Provide the (X, Y) coordinate of the cell's center where the given text is located.  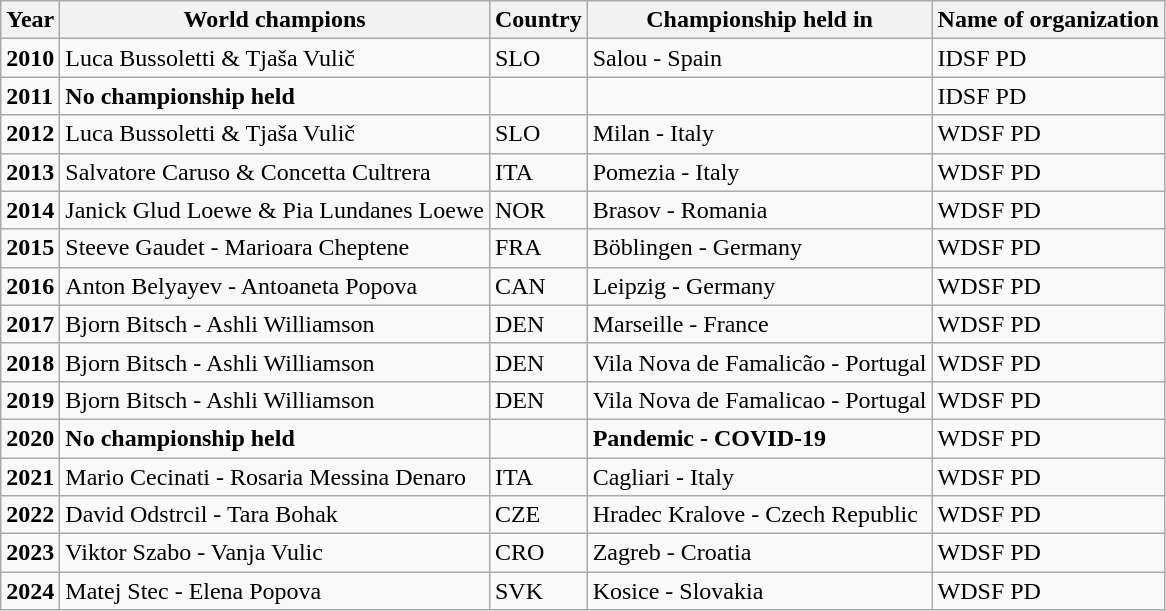
NOR (538, 210)
Anton Belyayev - Antoaneta Popova (275, 286)
2011 (30, 96)
2019 (30, 400)
Böblingen - Germany (760, 248)
2022 (30, 515)
Country (538, 20)
Pomezia - Italy (760, 172)
Cagliari - Italy (760, 477)
Vila Nova de Famalicao - Portugal (760, 400)
David Odstrcil - Tara Bohak (275, 515)
Janick Glud Loewe & Pia Lundanes Loewe (275, 210)
Championship held in (760, 20)
Matej Stec - Elena Popova (275, 591)
Viktor Szabo - Vanja Vulic (275, 553)
Year (30, 20)
2020 (30, 438)
Brasov - Romania (760, 210)
2021 (30, 477)
2015 (30, 248)
2018 (30, 362)
2014 (30, 210)
2023 (30, 553)
FRA (538, 248)
2024 (30, 591)
World champions (275, 20)
Marseille - France (760, 324)
Milan - Italy (760, 134)
2010 (30, 58)
CZE (538, 515)
Zagreb - Croatia (760, 553)
Leipzig - Germany (760, 286)
Mario Cecinati - Rosaria Messina Denaro (275, 477)
CRO (538, 553)
Kosice - Slovakia (760, 591)
2012 (30, 134)
CAN (538, 286)
Name of organization (1048, 20)
2013 (30, 172)
2016 (30, 286)
Steeve Gaudet - Marioara Cheptene (275, 248)
Hradec Kralove - Czech Republic (760, 515)
Salvatore Caruso & Concetta Cultrera (275, 172)
Salou - Spain (760, 58)
Vila Nova de Famalicão - Portugal (760, 362)
SVK (538, 591)
Pandemic - COVID-19 (760, 438)
2017 (30, 324)
